For the text-containing cell, return its midpoint in [X, Y] coordinate format. 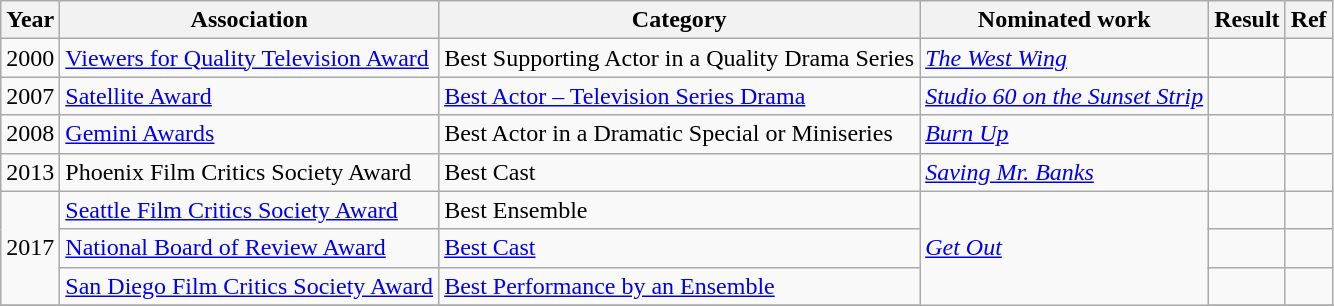
2013 [30, 172]
National Board of Review Award [250, 248]
Category [680, 20]
Viewers for Quality Television Award [250, 58]
Studio 60 on the Sunset Strip [1064, 96]
2008 [30, 134]
Best Ensemble [680, 210]
Satellite Award [250, 96]
The West Wing [1064, 58]
Saving Mr. Banks [1064, 172]
Seattle Film Critics Society Award [250, 210]
Get Out [1064, 248]
Year [30, 20]
2007 [30, 96]
Best Supporting Actor in a Quality Drama Series [680, 58]
2017 [30, 248]
Ref [1308, 20]
Nominated work [1064, 20]
San Diego Film Critics Society Award [250, 286]
2000 [30, 58]
Burn Up [1064, 134]
Best Performance by an Ensemble [680, 286]
Gemini Awards [250, 134]
Best Actor in a Dramatic Special or Miniseries [680, 134]
Best Actor – Television Series Drama [680, 96]
Phoenix Film Critics Society Award [250, 172]
Result [1247, 20]
Association [250, 20]
